Determine the (x, y) coordinate at the center of the cell enclosing the given text.  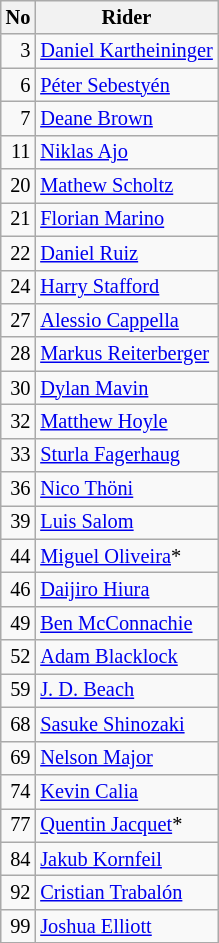
Florian Marino (126, 219)
77 (18, 825)
Quentin Jacquet* (126, 825)
Dylan Mavin (126, 388)
20 (18, 186)
Niklas Ajo (126, 152)
Harry Stafford (126, 287)
28 (18, 354)
Matthew Hoyle (126, 421)
Daijiro Hiura (126, 589)
22 (18, 253)
Rider (126, 17)
69 (18, 758)
Joshua Elliott (126, 926)
68 (18, 724)
J. D. Beach (126, 690)
Miguel Oliveira* (126, 556)
Jakub Kornfeil (126, 859)
24 (18, 287)
32 (18, 421)
6 (18, 85)
3 (18, 51)
Nico Thöni (126, 489)
Luis Salom (126, 522)
36 (18, 489)
74 (18, 791)
39 (18, 522)
Deane Brown (126, 118)
46 (18, 589)
30 (18, 388)
44 (18, 556)
49 (18, 623)
Adam Blacklock (126, 657)
52 (18, 657)
33 (18, 455)
27 (18, 320)
Kevin Calia (126, 791)
59 (18, 690)
84 (18, 859)
Sturla Fagerhaug (126, 455)
99 (18, 926)
No (18, 17)
Daniel Kartheininger (126, 51)
92 (18, 892)
Alessio Cappella (126, 320)
Mathew Scholtz (126, 186)
21 (18, 219)
11 (18, 152)
Daniel Ruiz (126, 253)
Cristian Trabalón (126, 892)
Sasuke Shinozaki (126, 724)
7 (18, 118)
Markus Reiterberger (126, 354)
Péter Sebestyén (126, 85)
Ben McConnachie (126, 623)
Nelson Major (126, 758)
